Scan for the cell matching the given text and deliver its [x, y] coordinate at center. 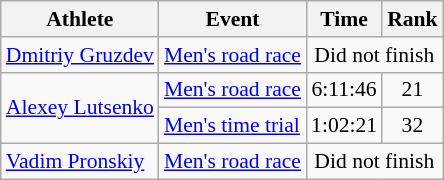
32 [412, 126]
Time [344, 19]
Athlete [80, 19]
Dmitriy Gruzdev [80, 55]
1:02:21 [344, 126]
6:11:46 [344, 90]
21 [412, 90]
Men's time trial [232, 126]
Vadim Pronskiy [80, 162]
Rank [412, 19]
Event [232, 19]
Alexey Lutsenko [80, 108]
